For the text-containing cell, return its midpoint in (x, y) coordinate format. 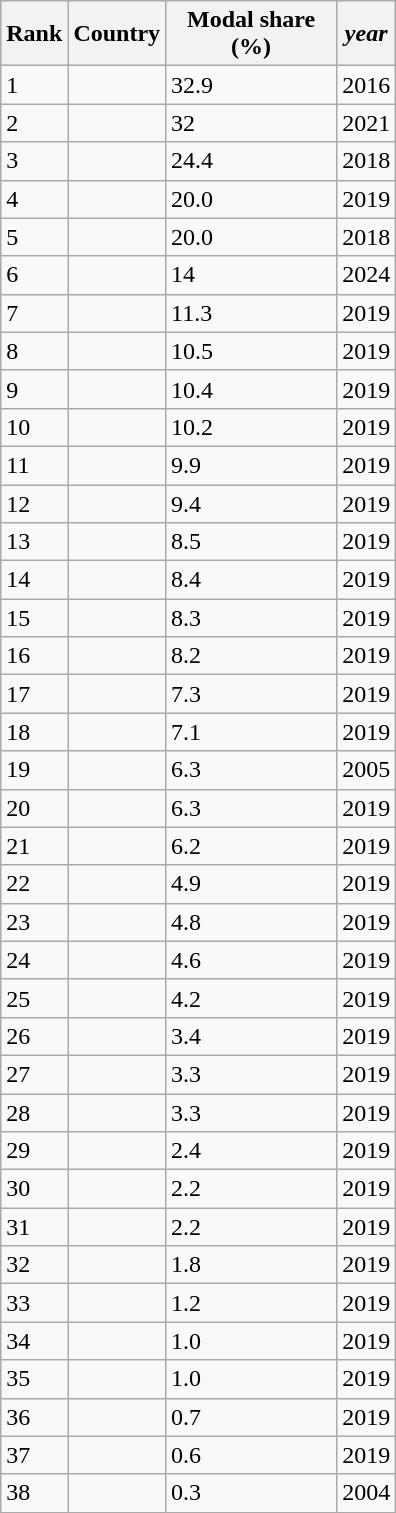
2005 (366, 770)
10 (34, 427)
8.4 (252, 580)
1.2 (252, 1303)
34 (34, 1341)
Country (117, 34)
16 (34, 656)
29 (34, 1151)
15 (34, 618)
24.4 (252, 161)
2.4 (252, 1151)
35 (34, 1379)
8.5 (252, 542)
11 (34, 465)
7 (34, 313)
25 (34, 998)
27 (34, 1074)
9.4 (252, 503)
30 (34, 1189)
4.2 (252, 998)
4.8 (252, 922)
2004 (366, 1493)
13 (34, 542)
38 (34, 1493)
21 (34, 846)
37 (34, 1455)
36 (34, 1417)
8.2 (252, 656)
18 (34, 732)
0.6 (252, 1455)
3.4 (252, 1036)
4.6 (252, 960)
5 (34, 237)
4 (34, 199)
23 (34, 922)
12 (34, 503)
0.7 (252, 1417)
1.8 (252, 1265)
7.3 (252, 694)
2 (34, 123)
4.9 (252, 884)
10.5 (252, 351)
32.9 (252, 85)
31 (34, 1227)
19 (34, 770)
11.3 (252, 313)
33 (34, 1303)
10.2 (252, 427)
2024 (366, 275)
year (366, 34)
3 (34, 161)
2016 (366, 85)
20 (34, 808)
26 (34, 1036)
17 (34, 694)
24 (34, 960)
1 (34, 85)
0.3 (252, 1493)
28 (34, 1113)
8 (34, 351)
Rank (34, 34)
22 (34, 884)
6 (34, 275)
2021 (366, 123)
Modal share (%) (252, 34)
9 (34, 389)
6.2 (252, 846)
8.3 (252, 618)
7.1 (252, 732)
10.4 (252, 389)
9.9 (252, 465)
